Provide the [X, Y] coordinate of the cell's center where the given text is located.  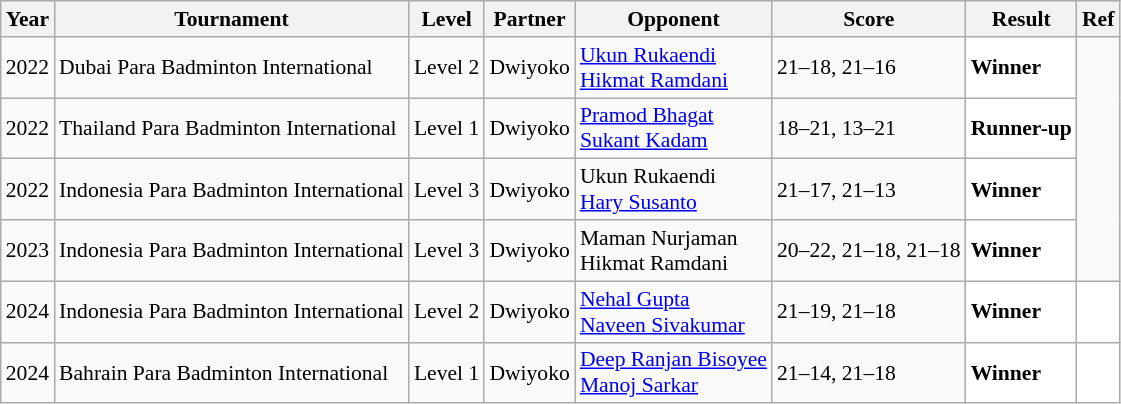
Result [1022, 19]
Ref [1098, 19]
18–21, 13–21 [869, 128]
Ukun Rukaendi Hikmat Ramdani [674, 68]
21–17, 21–13 [869, 190]
Runner-up [1022, 128]
2023 [28, 250]
Partner [529, 19]
21–18, 21–16 [869, 68]
Nehal Gupta Naveen Sivakumar [674, 312]
Ukun Rukaendi Hary Susanto [674, 190]
Deep Ranjan Bisoyee Manoj Sarkar [674, 372]
Bahrain Para Badminton International [232, 372]
Year [28, 19]
Opponent [674, 19]
21–14, 21–18 [869, 372]
Level [446, 19]
Pramod Bhagat Sukant Kadam [674, 128]
Tournament [232, 19]
20–22, 21–18, 21–18 [869, 250]
Dubai Para Badminton International [232, 68]
Maman Nurjaman Hikmat Ramdani [674, 250]
21–19, 21–18 [869, 312]
Thailand Para Badminton International [232, 128]
Score [869, 19]
